Provide the (x, y) coordinate of the cell's center where the given text is located.  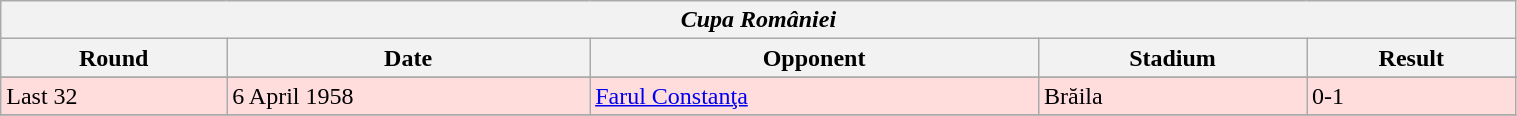
Round (114, 58)
Cupa României (758, 20)
Date (408, 58)
Farul Constanţa (814, 96)
Result (1411, 58)
0-1 (1411, 96)
Stadium (1172, 58)
Brăila (1172, 96)
Opponent (814, 58)
Last 32 (114, 96)
6 April 1958 (408, 96)
